Scan for the cell matching the given text and deliver its (x, y) coordinate at center. 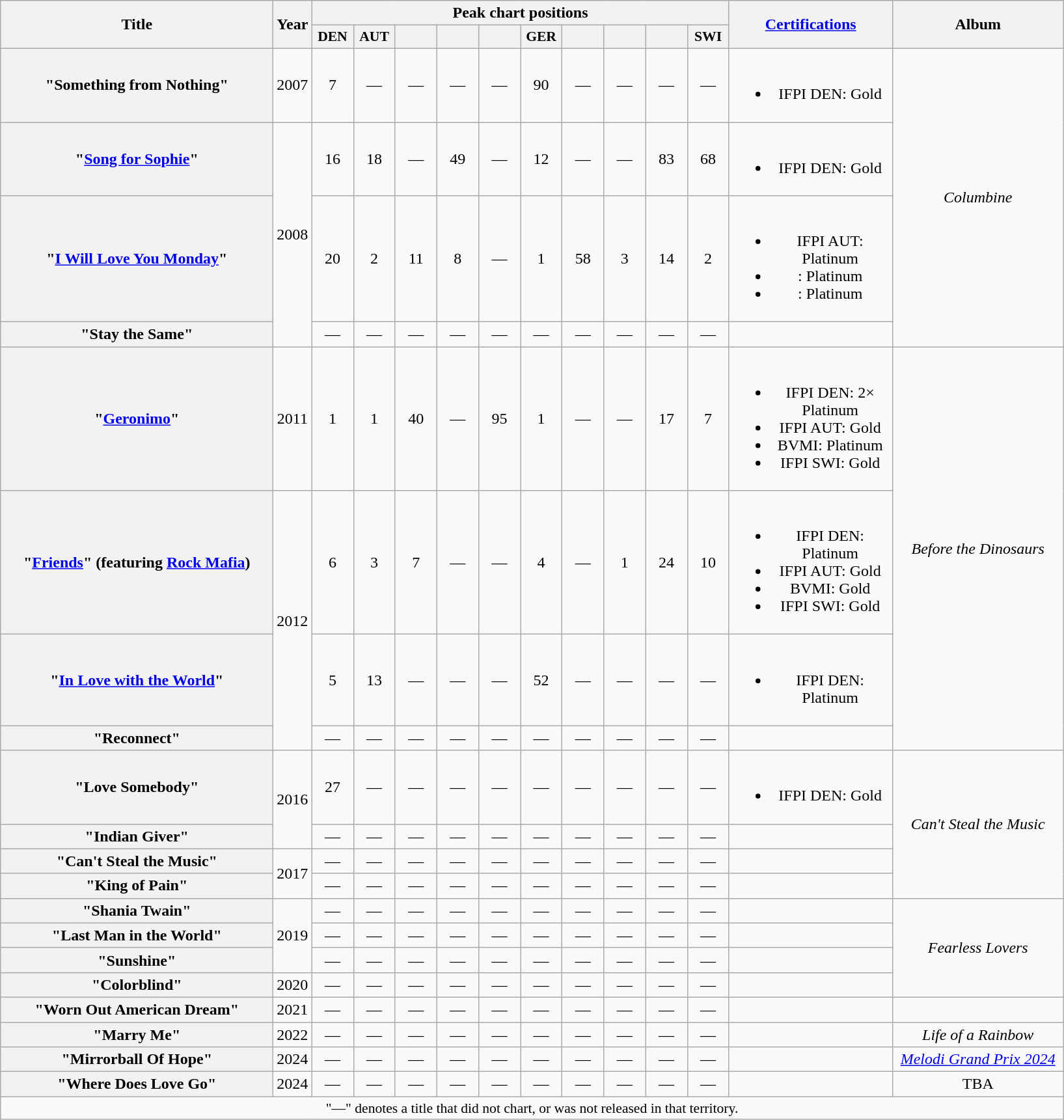
Fearless Lovers (977, 948)
2012 (293, 621)
IFPI DEN: PlatinumIFPI AUT: GoldBVMI: GoldIFPI SWI: Gold (811, 562)
"Love Somebody" (137, 787)
GER (541, 37)
13 (374, 680)
IFPI DEN: Platinum (811, 680)
95 (499, 419)
"Where Does Love Go" (137, 1084)
"—" denotes a title that did not chart, or was not released in that territory. (532, 1108)
Columbine (977, 197)
"Friends" (featuring Rock Mafia) (137, 562)
"Sunshine" (137, 960)
52 (541, 680)
"Colorblind" (137, 985)
Title (137, 25)
18 (374, 159)
68 (708, 159)
"Reconnect" (137, 738)
DEN (333, 37)
6 (333, 562)
12 (541, 159)
"Shania Twain" (137, 910)
8 (457, 259)
2007 (293, 85)
"In Love with the World" (137, 680)
4 (541, 562)
2020 (293, 985)
TBA (977, 1084)
"Something from Nothing" (137, 85)
SWI (708, 37)
20 (333, 259)
"King of Pain" (137, 886)
Can't Steal the Music (977, 824)
Life of a Rainbow (977, 1034)
24 (666, 562)
17 (666, 419)
2011 (293, 419)
"Worn Out American Dream" (137, 1009)
2021 (293, 1009)
"Last Man in the World" (137, 935)
90 (541, 85)
"Song for Sophie" (137, 159)
83 (666, 159)
2016 (293, 799)
16 (333, 159)
58 (583, 259)
Album (977, 25)
49 (457, 159)
14 (666, 259)
2008 (293, 234)
"Mirrorball Of Hope" (137, 1059)
Certifications (811, 25)
2022 (293, 1034)
Melodi Grand Prix 2024 (977, 1059)
"I Will Love You Monday" (137, 259)
Year (293, 25)
Peak chart positions (521, 13)
11 (416, 259)
AUT (374, 37)
27 (333, 787)
"Indian Giver" (137, 836)
"Marry Me" (137, 1034)
5 (333, 680)
40 (416, 419)
"Can't Steal the Music" (137, 861)
"Geronimo" (137, 419)
"Stay the Same" (137, 335)
IFPI DEN: 2× PlatinumIFPI AUT: GoldBVMI: PlatinumIFPI SWI: Gold (811, 419)
10 (708, 562)
IFPI AUT: Platinum: Platinum: Platinum (811, 259)
Before the Dinosaurs (977, 549)
2019 (293, 935)
2017 (293, 873)
